Capture the cell that displays the provided text and extract its [x, y] central coordinate. 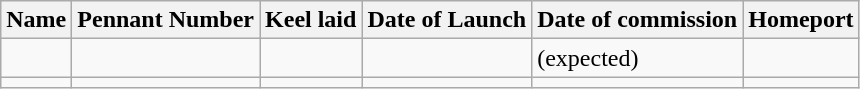
Date of Launch [447, 20]
Keel laid [311, 20]
(expected) [638, 58]
Name [36, 20]
Date of commission [638, 20]
Homeport [801, 20]
Pennant Number [166, 20]
